Provide the [x, y] coordinate of the cell's center where the given text is located.  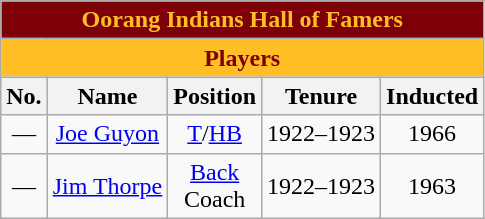
Tenure [322, 96]
Name [108, 96]
1966 [432, 134]
Inducted [432, 96]
Position [215, 96]
No. [24, 96]
T/HB [215, 134]
Joe Guyon [108, 134]
BackCoach [215, 186]
Jim Thorpe [108, 186]
Oorang Indians Hall of Famers [242, 20]
Players [242, 58]
1963 [432, 186]
